Locate the cell with the specified text and output its [X, Y] center coordinate. 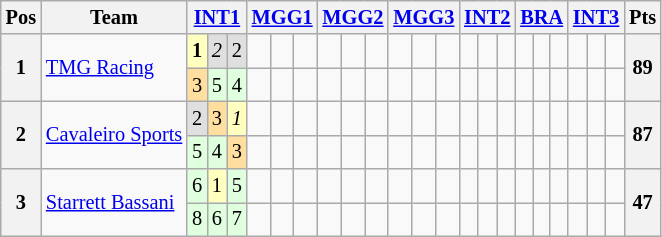
INT1 [217, 17]
89 [642, 68]
MGG3 [424, 17]
47 [642, 202]
Pos [21, 17]
Team [114, 17]
MGG2 [354, 17]
INT3 [596, 17]
87 [642, 134]
7 [237, 219]
MGG1 [282, 17]
TMG Racing [114, 68]
Pts [642, 17]
BRA [542, 17]
8 [197, 219]
INT2 [487, 17]
Cavaleiro Sports [114, 134]
Starrett Bassani [114, 202]
